Search for the cell housing the specified text and yield its [X, Y] center coordinate. 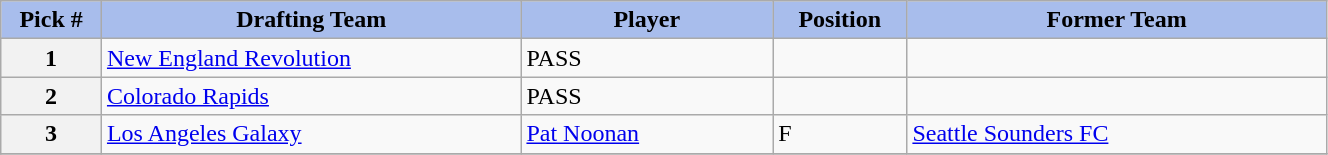
New England Revolution [311, 58]
Former Team [1117, 20]
Drafting Team [311, 20]
F [840, 134]
2 [52, 96]
Pat Noonan [647, 134]
Colorado Rapids [311, 96]
3 [52, 134]
Position [840, 20]
Seattle Sounders FC [1117, 134]
Los Angeles Galaxy [311, 134]
Player [647, 20]
1 [52, 58]
Pick # [52, 20]
